Extract the [X, Y] coordinate from the center of the cell holding the provided text.  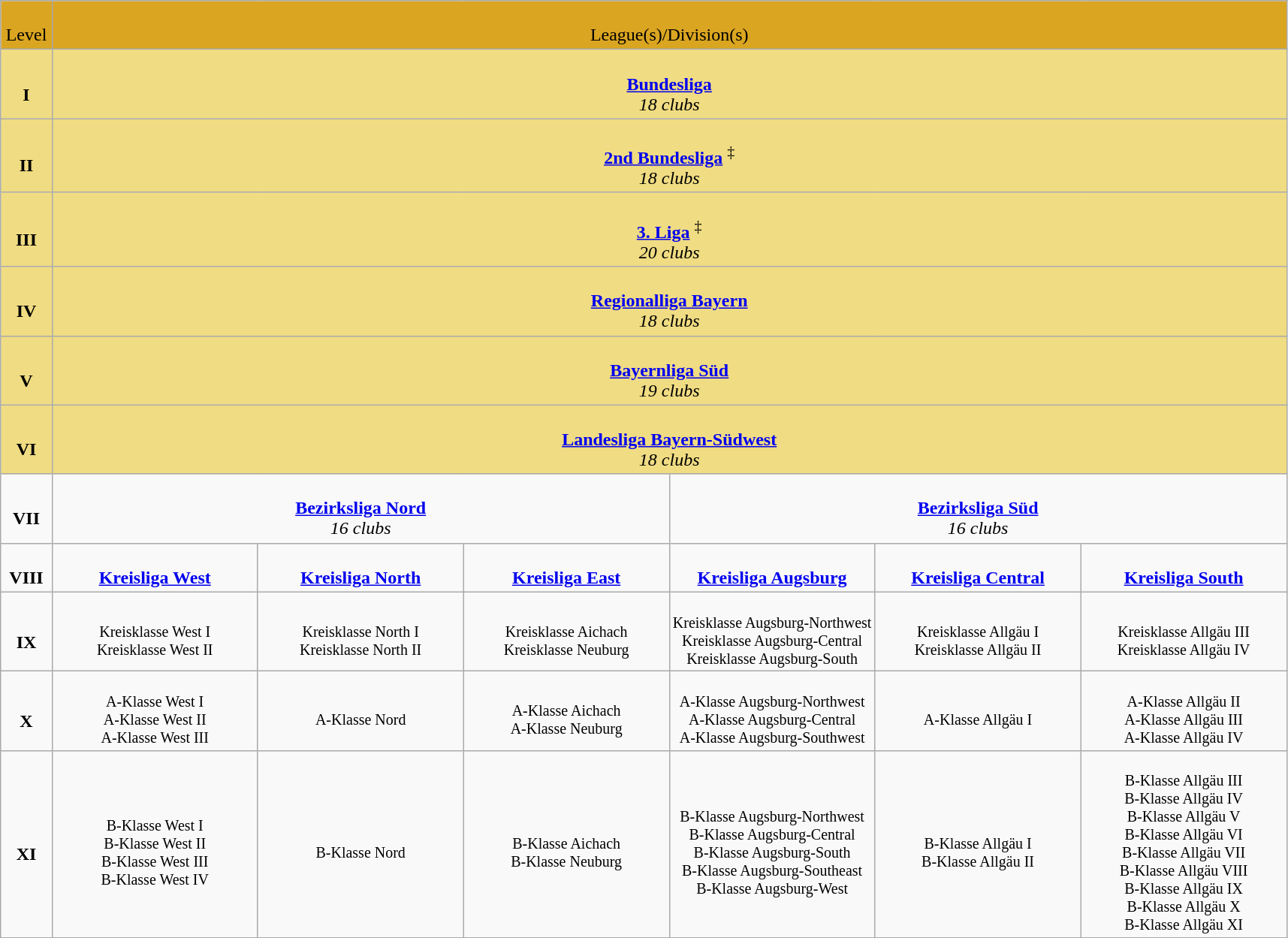
Kreisklasse Aichach Kreisklasse Neuburg [566, 631]
XI [26, 844]
III [26, 230]
Bundesliga 18 clubs [669, 84]
Bezirksliga Nord 16 clubs [360, 508]
Kreisklasse North I Kreisklasse North II [360, 631]
X [26, 710]
A-Klasse Augsburg-Northwest A-Klasse Augsburg-Central A-Klasse Augsburg-Southwest [772, 710]
Kreisklasse Augsburg-Northwest Kreisklasse Augsburg-Central Kreisklasse Augsburg-South [772, 631]
A-Klasse West I A-Klasse West II A-Klasse West III [155, 710]
B-Klasse Allgäu I B-Klasse Allgäu II [978, 844]
Kreisliga Augsburg [772, 568]
A-Klasse Allgäu I [978, 710]
Kreisliga Central [978, 568]
VIII [26, 568]
II [26, 156]
Kreisliga South [1184, 568]
Kreisklasse West I Kreisklasse West II [155, 631]
I [26, 84]
B-Klasse West I B-Klasse West II B-Klasse West III B-Klasse West IV [155, 844]
A-Klasse Allgäu II A-Klasse Allgäu III A-Klasse Allgäu IV [1184, 710]
A-Klasse Nord [360, 710]
IX [26, 631]
Kreisliga West [155, 568]
V [26, 370]
3. Liga ‡ 20 clubs [669, 230]
Kreisklasse Allgäu III Kreisklasse Allgäu IV [1184, 631]
IV [26, 301]
Landesliga Bayern-Südwest 18 clubs [669, 439]
Level [26, 26]
Bezirksliga Süd 16 clubs [978, 508]
VII [26, 508]
Kreisliga North [360, 568]
B-Klasse Nord [360, 844]
Bayernliga Süd 19 clubs [669, 370]
League(s)/Division(s) [669, 26]
Kreisliga East [566, 568]
Kreisklasse Allgäu I Kreisklasse Allgäu II [978, 631]
A-Klasse Aichach A-Klasse Neuburg [566, 710]
VI [26, 439]
B-Klasse Aichach B-Klasse Neuburg [566, 844]
Regionalliga Bayern 18 clubs [669, 301]
B-Klasse Augsburg-Northwest B-Klasse Augsburg-Central B-Klasse Augsburg-South B-Klasse Augsburg-Southeast B-Klasse Augsburg-West [772, 844]
2nd Bundesliga ‡ 18 clubs [669, 156]
